Search for the cell housing the specified text and yield its (X, Y) center coordinate. 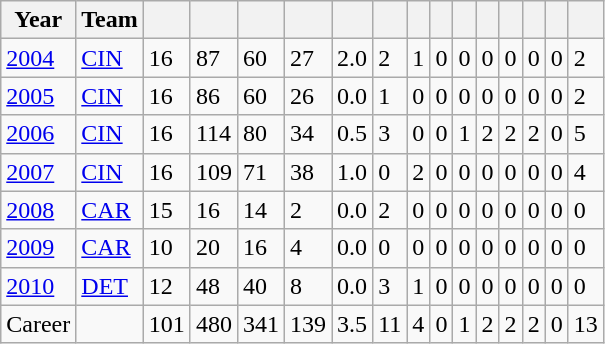
2005 (38, 96)
40 (260, 286)
8 (308, 286)
20 (214, 248)
2006 (38, 134)
10 (166, 248)
341 (260, 324)
86 (214, 96)
38 (308, 172)
15 (166, 210)
1.0 (352, 172)
12 (166, 286)
14 (260, 210)
2009 (38, 248)
34 (308, 134)
5 (586, 134)
Team (110, 20)
139 (308, 324)
80 (260, 134)
Career (38, 324)
Year (38, 20)
109 (214, 172)
48 (214, 286)
87 (214, 58)
26 (308, 96)
71 (260, 172)
3.5 (352, 324)
11 (390, 324)
2.0 (352, 58)
27 (308, 58)
480 (214, 324)
101 (166, 324)
2007 (38, 172)
114 (214, 134)
DET (110, 286)
2010 (38, 286)
2008 (38, 210)
13 (586, 324)
2004 (38, 58)
0.5 (352, 134)
